Provide the [X, Y] coordinate of the cell's center where the given text is located.  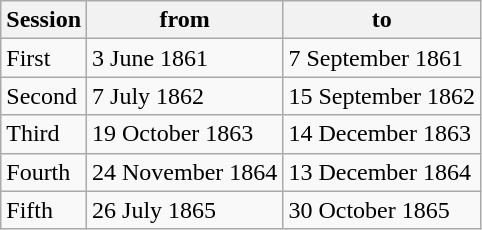
to [382, 20]
First [44, 58]
14 December 1863 [382, 134]
Second [44, 96]
24 November 1864 [185, 172]
13 December 1864 [382, 172]
Fourth [44, 172]
7 July 1862 [185, 96]
26 July 1865 [185, 210]
3 June 1861 [185, 58]
from [185, 20]
Session [44, 20]
15 September 1862 [382, 96]
19 October 1863 [185, 134]
7 September 1861 [382, 58]
Third [44, 134]
30 October 1865 [382, 210]
Fifth [44, 210]
